From the cell containing the given text, extract its center point as (X, Y) coordinate. 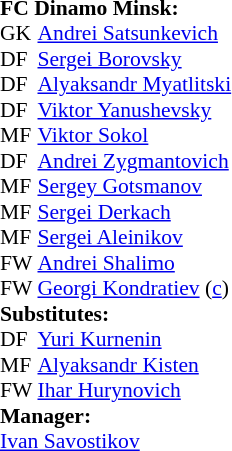
Alyaksandr Kisten (135, 365)
Georgi Kondratiev (c) (135, 289)
Sergei Aleinikov (135, 237)
Ihar Hurynovich (135, 391)
Sergei Derkach (135, 212)
Sergey Gotsmanov (135, 187)
Yuri Kurnenin (135, 339)
Andrei Satsunkevich (135, 33)
Viktor Yanushevsky (135, 110)
Sergei Borovsky (135, 59)
Substitutes: (116, 314)
GK (19, 33)
Viktor Sokol (135, 135)
Alyaksandr Myatlitski (135, 85)
Manager: (116, 416)
Andrei Zygmantovich (135, 161)
Andrei Shalimo (135, 263)
